Locate the cell with the specified text and output its (X, Y) center coordinate. 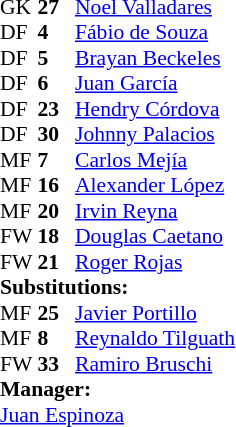
20 (57, 211)
8 (57, 339)
21 (57, 262)
Hendry Córdova (155, 109)
Irvin Reyna (155, 211)
30 (57, 135)
Manager: (118, 389)
7 (57, 160)
Johnny Palacios (155, 135)
5 (57, 58)
Juan García (155, 83)
Carlos Mejía (155, 160)
18 (57, 237)
Douglas Caetano (155, 237)
Javier Portillo (155, 313)
Roger Rojas (155, 262)
Alexander López (155, 185)
16 (57, 185)
25 (57, 313)
Ramiro Bruschi (155, 364)
Brayan Beckeles (155, 58)
23 (57, 109)
Fábio de Souza (155, 33)
33 (57, 364)
Reynaldo Tilguath (155, 339)
4 (57, 33)
6 (57, 83)
Substitutions: (118, 287)
